Search for the cell housing the specified text and yield its (x, y) center coordinate. 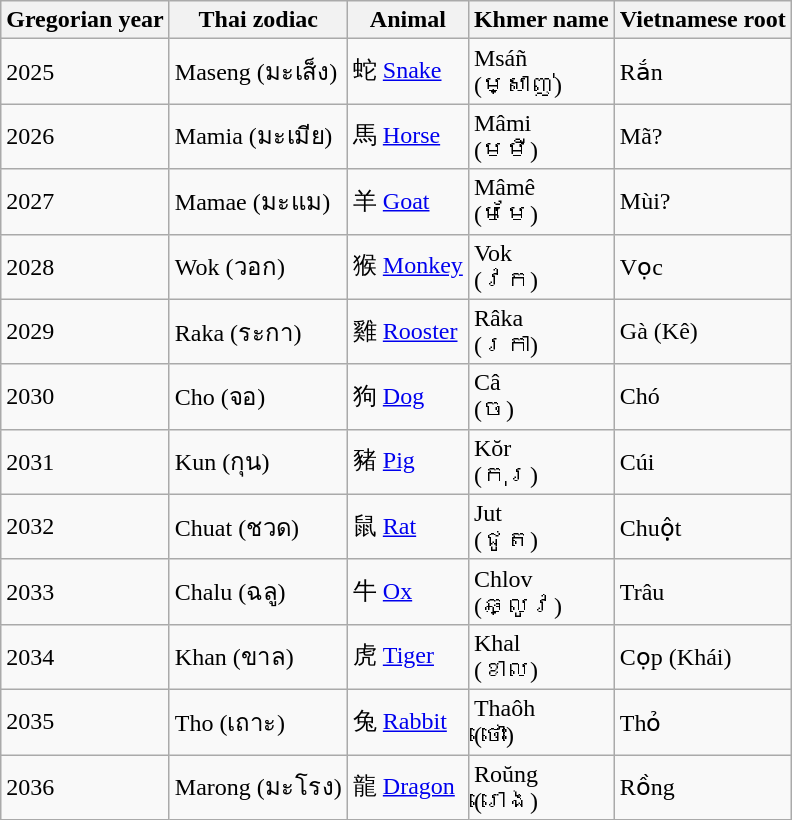
2031 (86, 462)
Animal (408, 20)
Chlov(ឆ្លូវ) (541, 592)
2035 (86, 722)
羊 Goat (408, 202)
Thaôh(ថោះ) (541, 722)
Vok(វក) (541, 266)
牛 Ox (408, 592)
Msáñ(ម្សាញ់) (541, 72)
Trâu (702, 592)
虎 Tiger (408, 656)
2027 (86, 202)
Câ(ច) (541, 396)
Thai zodiac (258, 20)
兔 Rabbit (408, 722)
2032 (86, 526)
2030 (86, 396)
Mã? (702, 136)
Thỏ (702, 722)
Jut(ជូត) (541, 526)
Rắn (702, 72)
Vọc (702, 266)
Gregorian year (86, 20)
Cho (จอ) (258, 396)
Rồng (702, 786)
2028 (86, 266)
Khal(ខាល) (541, 656)
Vietnamese root (702, 20)
Khmer name (541, 20)
馬 Horse (408, 136)
Kŏr(កុរ) (541, 462)
2036 (86, 786)
Wok (วอก) (258, 266)
Cúi (702, 462)
2026 (86, 136)
鼠 Rat (408, 526)
Mâmê(មមែ) (541, 202)
Mamia (มะเมีย) (258, 136)
Kun (กุน) (258, 462)
Chó (702, 396)
2025 (86, 72)
2029 (86, 332)
蛇 Snake (408, 72)
Râka(រកា) (541, 332)
Maseng (มะเส็ง) (258, 72)
Chuat (ชวด) (258, 526)
2034 (86, 656)
2033 (86, 592)
龍 Dragon (408, 786)
Khan (ขาล) (258, 656)
Raka (ระกา) (258, 332)
豬 Pig (408, 462)
Cọp (Khái) (702, 656)
Mùi? (702, 202)
Mamae (มะแม) (258, 202)
Chuột (702, 526)
Tho (เถาะ) (258, 722)
猴 Monkey (408, 266)
Mâmi(មមី) (541, 136)
Roŭng(រោង) (541, 786)
狗 Dog (408, 396)
Gà (Kê) (702, 332)
雞 Rooster (408, 332)
Chalu (ฉลู) (258, 592)
Marong (มะโรง) (258, 786)
